Output the [x, y] coordinate of the center of the cell containing the given text.  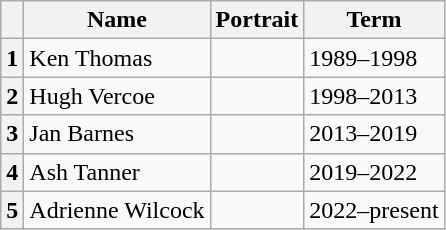
4 [12, 172]
5 [12, 210]
1989–1998 [374, 58]
Name [117, 20]
2 [12, 96]
Hugh Vercoe [117, 96]
3 [12, 134]
2019–2022 [374, 172]
Jan Barnes [117, 134]
Term [374, 20]
1998–2013 [374, 96]
Ken Thomas [117, 58]
Portrait [257, 20]
2013–2019 [374, 134]
Ash Tanner [117, 172]
1 [12, 58]
Adrienne Wilcock [117, 210]
2022–present [374, 210]
